From the cell containing the given text, extract its center point as [x, y] coordinate. 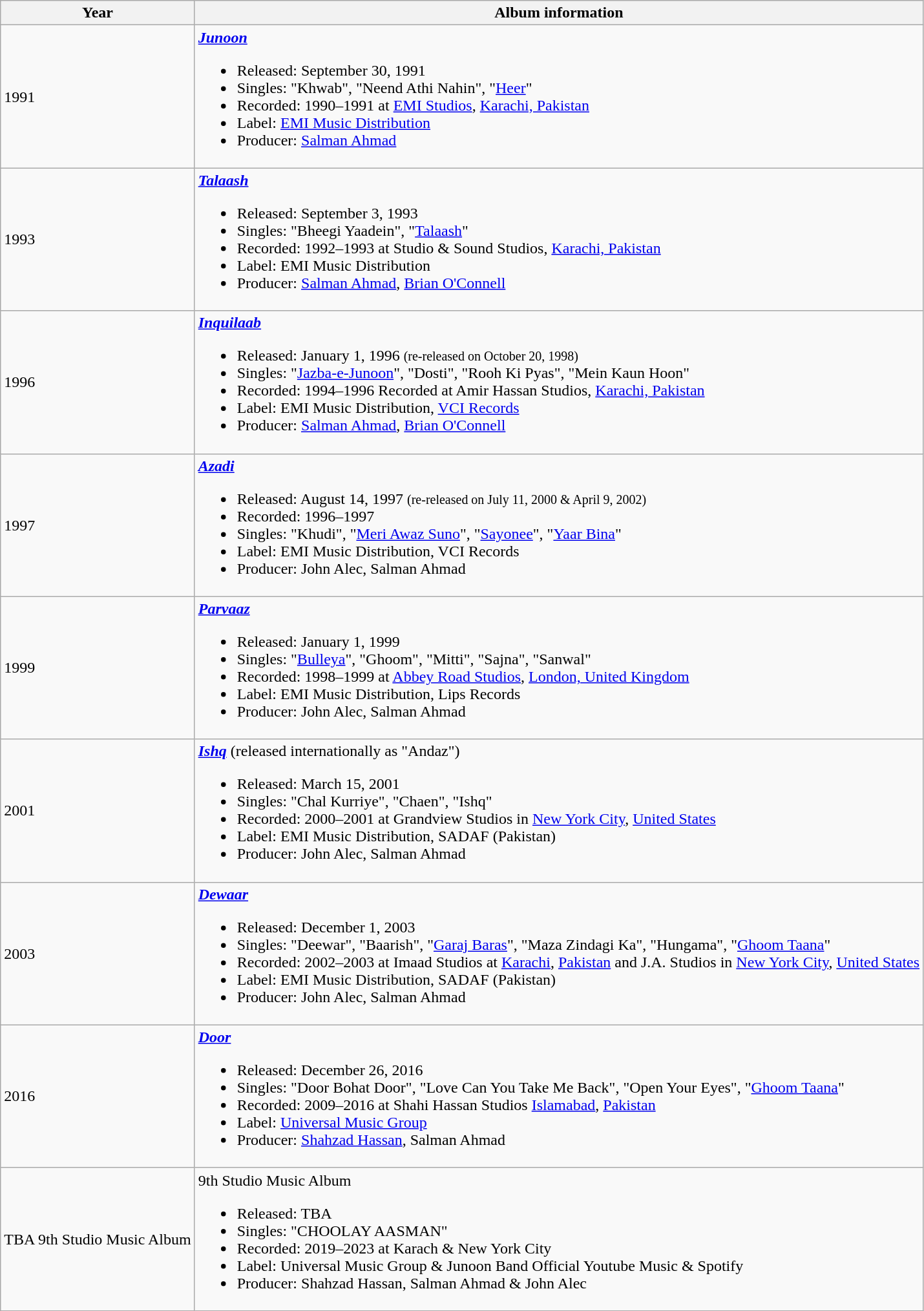
2003 [98, 954]
1996 [98, 383]
2001 [98, 810]
1997 [98, 525]
2016 [98, 1096]
1993 [98, 239]
TBA 9th Studio Music Album [98, 1239]
Album information [558, 13]
1999 [98, 668]
1991 [98, 97]
Year [98, 13]
